Provide the [X, Y] coordinate of the cell's center where the given text is located.  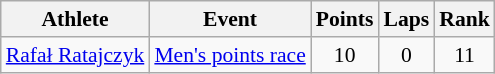
0 [407, 55]
Men's points race [230, 55]
Laps [407, 19]
Event [230, 19]
10 [345, 55]
11 [464, 55]
Points [345, 19]
Rank [464, 19]
Athlete [76, 19]
Rafał Ratajczyk [76, 55]
